Scan for the cell matching the given text and deliver its (X, Y) coordinate at center. 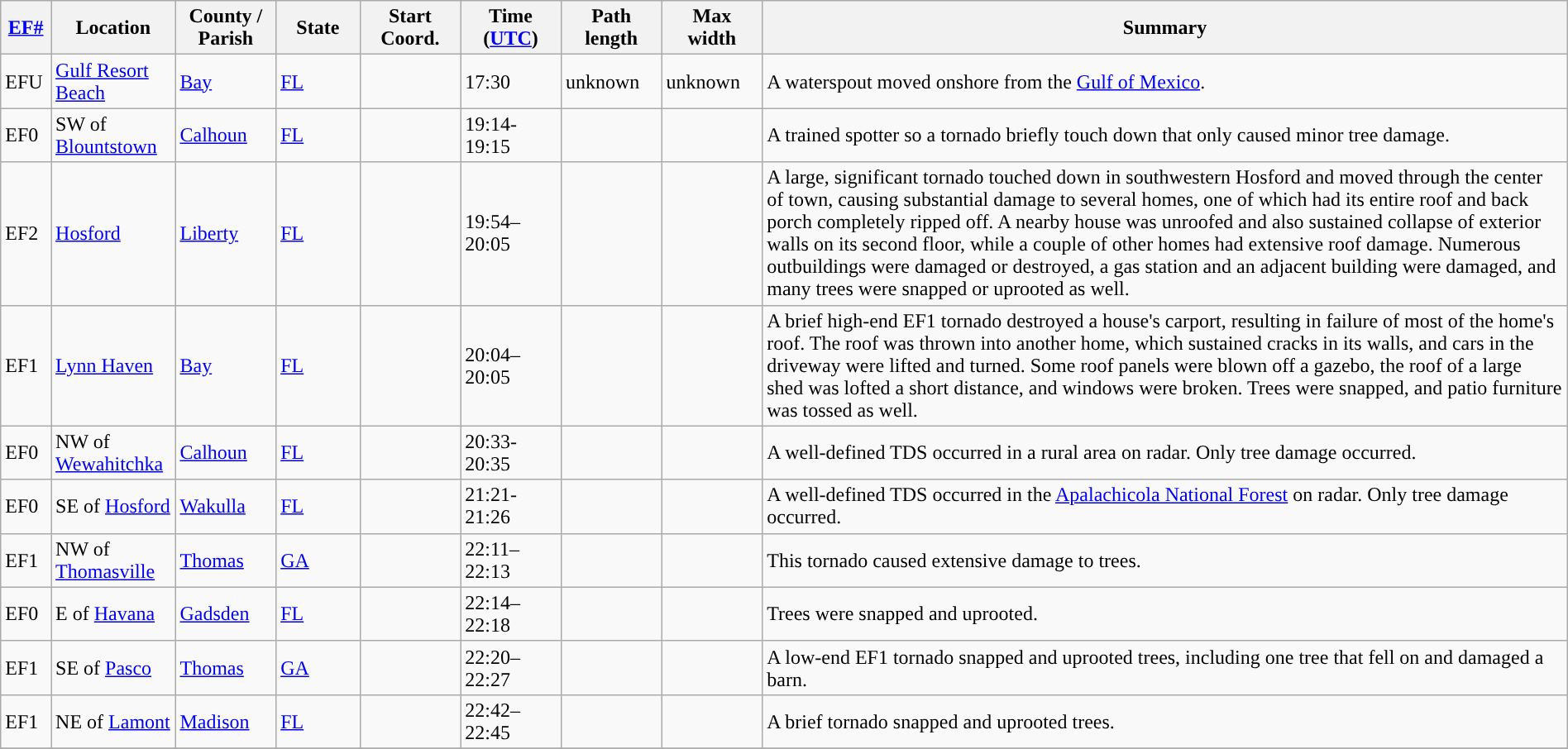
Madison (226, 721)
17:30 (511, 81)
NE of Lamont (113, 721)
EF# (26, 28)
19:14-19:15 (511, 136)
Max width (712, 28)
Gulf Resort Beach (113, 81)
A well-defined TDS occurred in the Apalachicola National Forest on radar. Only tree damage occurred. (1165, 506)
Liberty (226, 233)
Start Coord. (410, 28)
Time (UTC) (511, 28)
Location (113, 28)
21:21-21:26 (511, 506)
19:54–20:05 (511, 233)
Wakulla (226, 506)
State (318, 28)
NW of Thomasville (113, 561)
Gadsden (226, 613)
22:14–22:18 (511, 613)
SE of Hosford (113, 506)
A low-end EF1 tornado snapped and uprooted trees, including one tree that fell on and damaged a barn. (1165, 668)
SE of Pasco (113, 668)
This tornado caused extensive damage to trees. (1165, 561)
E of Havana (113, 613)
22:42–22:45 (511, 721)
22:11–22:13 (511, 561)
Trees were snapped and uprooted. (1165, 613)
County / Parish (226, 28)
22:20–22:27 (511, 668)
Hosford (113, 233)
Summary (1165, 28)
A trained spotter so a tornado briefly touch down that only caused minor tree damage. (1165, 136)
NW of Wewahitchka (113, 453)
20:33-20:35 (511, 453)
A waterspout moved onshore from the Gulf of Mexico. (1165, 81)
EF2 (26, 233)
SW of Blountstown (113, 136)
Path length (611, 28)
20:04–20:05 (511, 365)
A well-defined TDS occurred in a rural area on radar. Only tree damage occurred. (1165, 453)
EFU (26, 81)
A brief tornado snapped and uprooted trees. (1165, 721)
Lynn Haven (113, 365)
